Provide the (X, Y) coordinate of the cell's center where the given text is located.  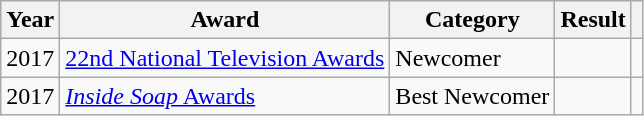
Category (472, 20)
Result (593, 20)
Award (225, 20)
22nd National Television Awards (225, 58)
Inside Soap Awards (225, 96)
Best Newcomer (472, 96)
Newcomer (472, 58)
Year (30, 20)
